From the cell containing the given text, extract its center point as [x, y] coordinate. 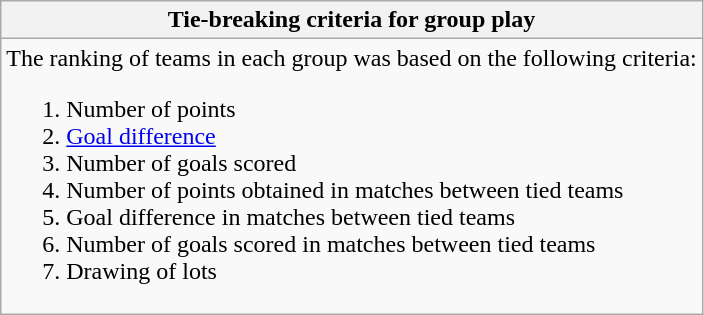
Tie-breaking criteria for group play [352, 20]
